Pinpoint the cell where the given text exists, returning its (x, y) midpoint coordinate. 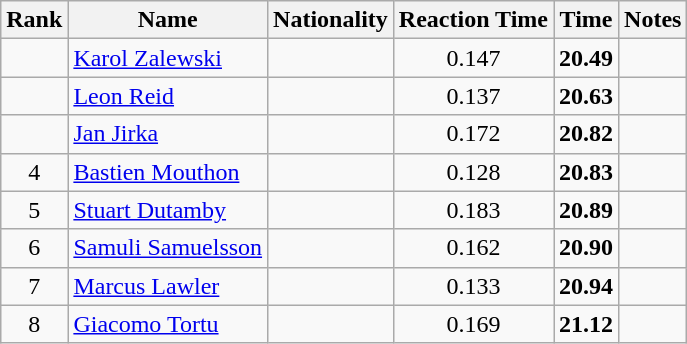
Karol Zalewski (168, 58)
0.162 (473, 248)
Name (168, 20)
20.63 (586, 96)
0.128 (473, 172)
20.94 (586, 286)
Rank (34, 20)
0.172 (473, 134)
21.12 (586, 324)
20.90 (586, 248)
0.169 (473, 324)
Time (586, 20)
Stuart Dutamby (168, 210)
5 (34, 210)
6 (34, 248)
0.147 (473, 58)
Marcus Lawler (168, 286)
Reaction Time (473, 20)
Leon Reid (168, 96)
20.82 (586, 134)
4 (34, 172)
0.133 (473, 286)
Notes (653, 20)
20.83 (586, 172)
Giacomo Tortu (168, 324)
Jan Jirka (168, 134)
0.183 (473, 210)
7 (34, 286)
Bastien Mouthon (168, 172)
20.89 (586, 210)
Nationality (331, 20)
8 (34, 324)
Samuli Samuelsson (168, 248)
0.137 (473, 96)
20.49 (586, 58)
